Pinpoint the cell where the given text exists, returning its (X, Y) midpoint coordinate. 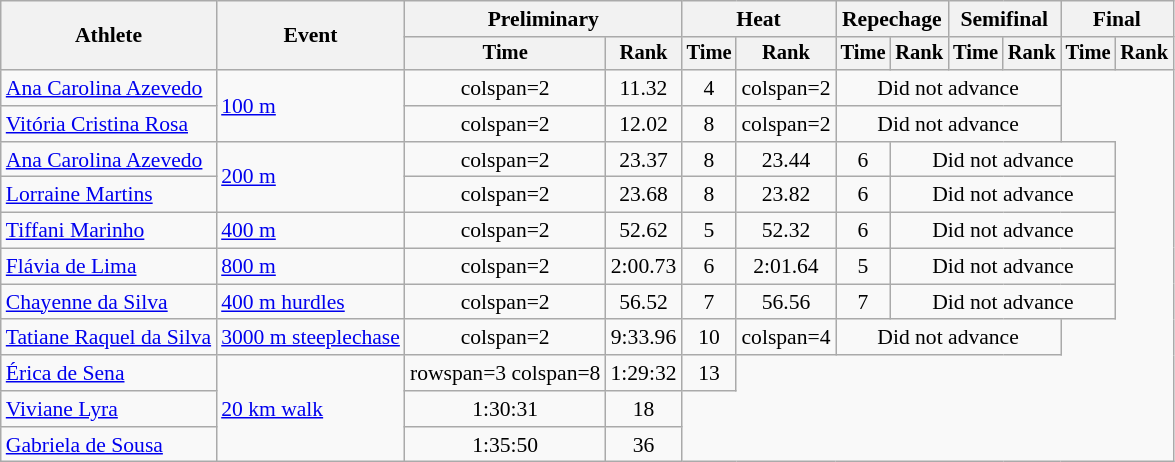
9:33.96 (643, 338)
Érica de Sena (108, 373)
Tatiane Raquel da Silva (108, 338)
23.82 (786, 195)
Heat (759, 19)
Athlete (108, 36)
Flávia de Lima (108, 267)
52.62 (643, 231)
Repechage (892, 19)
52.32 (786, 231)
23.37 (643, 160)
11.32 (643, 88)
rowspan=3 colspan=8 (506, 373)
23.68 (643, 195)
56.56 (786, 302)
Semifinal (1004, 19)
1:30:31 (506, 409)
10 (710, 338)
400 m (310, 231)
Preliminary (544, 19)
800 m (310, 267)
100 m (310, 106)
13 (710, 373)
Final (1117, 19)
56.52 (643, 302)
colspan=4 (786, 338)
Event (310, 36)
Vitória Cristina Rosa (108, 124)
20 km walk (310, 408)
12.02 (643, 124)
Chayenne da Silva (108, 302)
1:29:32 (643, 373)
18 (643, 409)
200 m (310, 178)
Viviane Lyra (108, 409)
Tiffani Marinho (108, 231)
400 m hurdles (310, 302)
23.44 (786, 160)
2:00.73 (643, 267)
3000 m steeplechase (310, 338)
2:01.64 (786, 267)
Lorraine Martins (108, 195)
4 (710, 88)
